For the text-containing cell, return its midpoint in [X, Y] coordinate format. 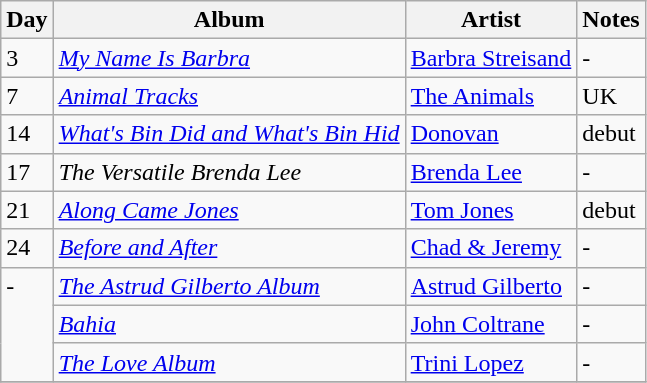
Tom Jones [491, 210]
Notes [611, 20]
Artist [491, 20]
Donovan [491, 134]
24 [27, 248]
Trini Lopez [491, 362]
The Versatile Brenda Lee [229, 172]
UK [611, 96]
14 [27, 134]
Day [27, 20]
The Love Album [229, 362]
Bahia [229, 324]
Album [229, 20]
Astrud Gilberto [491, 286]
Along Came Jones [229, 210]
21 [27, 210]
Brenda Lee [491, 172]
What's Bin Did and What's Bin Hid [229, 134]
7 [27, 96]
Before and After [229, 248]
Chad & Jeremy [491, 248]
Barbra Streisand [491, 58]
My Name Is Barbra [229, 58]
17 [27, 172]
The Astrud Gilberto Album [229, 286]
The Animals [491, 96]
Animal Tracks [229, 96]
3 [27, 58]
John Coltrane [491, 324]
